Determine the [X, Y] coordinate at the center of the cell enclosing the given text.  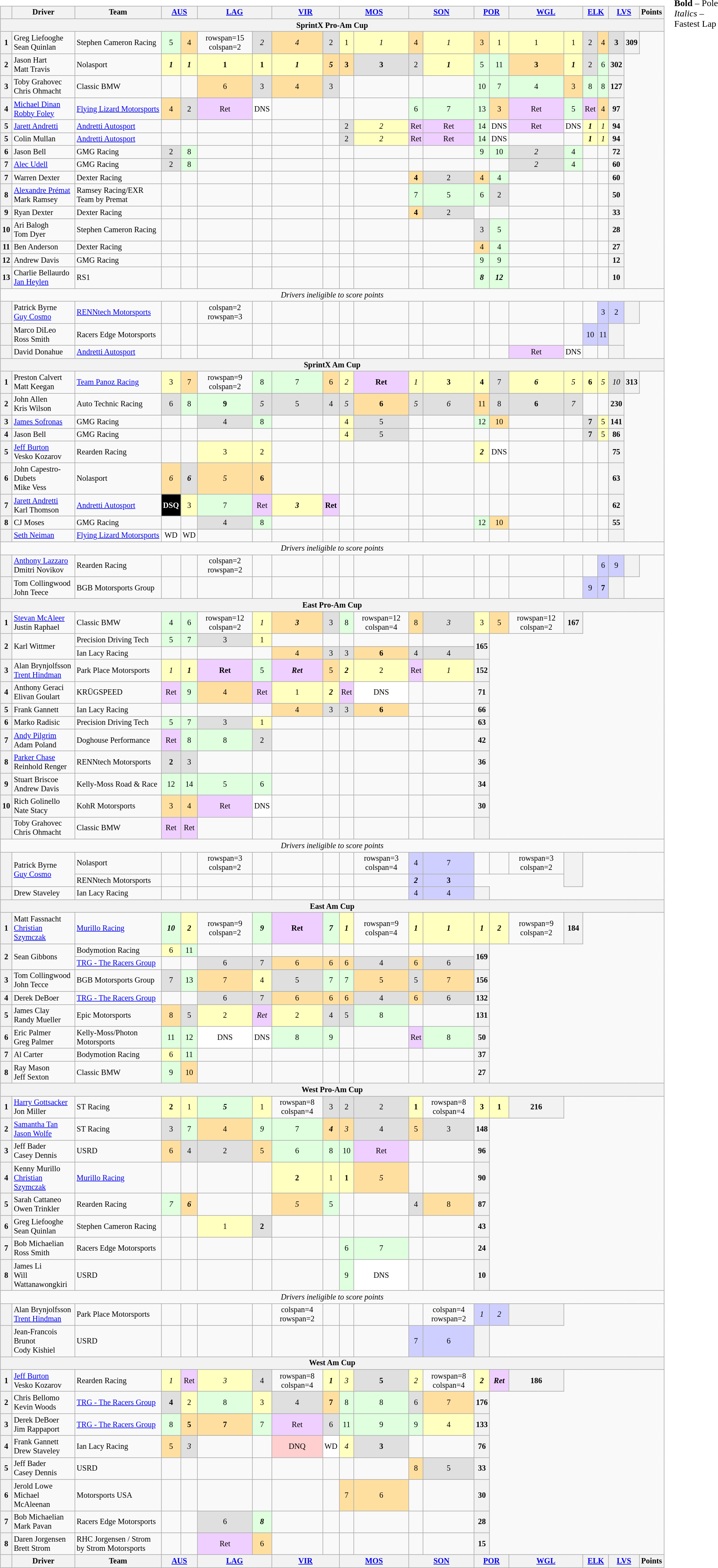
313 [632, 382]
DNQ [297, 1447]
Frank Gannett Drew Staveley [44, 1447]
Frank Gannett [44, 710]
RS1 [118, 278]
David Donahue [44, 352]
Matt Fassnacht Christian Szymczak [44, 928]
James Clay Randy Mueller [44, 1015]
Tom Collingwood John Teece [44, 588]
Warren Dexter [44, 178]
West Am Cup [332, 1363]
Epic Motorsports [118, 1015]
230 [616, 404]
132 [482, 998]
141 [616, 422]
62 [616, 505]
Ryan Dexter [44, 213]
Jarett Andretti Karl Thomson [44, 505]
Sarah Cattaneo Owen Trinkler [44, 1204]
Samantha Tan Jason Wolfe [44, 1129]
15 [482, 1544]
RHC Jorgensen / Strom by Strom Motorsports [118, 1544]
Andrew Davis [44, 260]
Ari Balogh Tom Dyer [44, 230]
Parker Chase Reinhold Renger [44, 762]
Ben Anderson [44, 247]
James Li Will Wattanawongkiri [44, 1275]
Kenny Murillo Christian Szymczak [44, 1178]
43 [482, 1227]
55 [616, 523]
SprintX Am Cup [332, 365]
176 [482, 1403]
Alec Udell [44, 165]
86 [616, 435]
Kelly-Moss/Photon Motorsports [118, 1038]
Team Panoz Racing [118, 382]
24 [482, 1248]
Derek DeBoer [44, 998]
Anthony Lazzaro Dmitri Novikov [44, 566]
37 [482, 1055]
Jarett Andretti [44, 126]
72 [616, 152]
Tom Collingwood John Tecce [44, 981]
131 [482, 1015]
James Sofronas [44, 422]
184 [573, 928]
71 [482, 692]
152 [482, 671]
Bob Michaelian Ross Smith [44, 1248]
Drew Staveley [44, 893]
Michael Dinan Robby Foley [44, 109]
Charlie Bellaurdo Jan Heylen [44, 278]
Karl Wittmer [44, 646]
165 [482, 646]
34 [482, 784]
Daren Jorgensen Brett Strom [44, 1544]
Colin Mullan [44, 139]
Jerold Lowe Michael McAleenan [44, 1495]
127 [616, 87]
John Allen Kris Wilson [44, 404]
DSQ [171, 505]
West Pro-Am Cup [332, 1090]
rowspan=3 colspan=4 [381, 863]
148 [482, 1129]
Chris Bellomo Kevin Woods [44, 1403]
Rich Golinello Nate Stacy [44, 806]
Marko Radisic [44, 723]
Kelly-Moss Road & Race [118, 784]
216 [536, 1107]
Ramsey Racing/EXR Team by Premat [118, 195]
75 [616, 452]
169 [482, 956]
Harry Gottsacker Jon Miller [44, 1107]
rowspan=9 colspan=4 [381, 928]
302 [616, 65]
John Capestro-Dubets Mike Vess [44, 478]
186 [536, 1380]
Anthony Geraci Elivan Goulart [44, 692]
Auto Technic Racing [118, 404]
167 [573, 623]
Alexandre Prémat Mark Ramsey [44, 195]
36 [482, 762]
Bob Michaelian Mark Pavan [44, 1522]
rowspan=12 colspan=4 [381, 623]
76 [482, 1447]
Sean Gibbons [44, 956]
96 [482, 1151]
KRÜGSPEED [118, 692]
Jason Hart Matt Travis [44, 65]
Al Carter [44, 1055]
KohR Motorsports [118, 806]
Andy Pilgrim Adam Poland [44, 740]
Doghouse Performance [118, 740]
Ray Mason Jeff Sexton [44, 1072]
Seth Neiman [44, 535]
Derek DeBoer Jim Rappaport [44, 1425]
Motorsports USA [118, 1495]
Preston Calvert Matt Keegan [44, 382]
East Am Cup [332, 906]
87 [482, 1204]
156 [482, 981]
rowspan=15 colspan=2 [225, 43]
CJ Moses [44, 523]
Marco DiLeo Ross Smith [44, 335]
Eric Palmer Greg Palmer [44, 1038]
309 [632, 43]
colspan=2 rowspan=3 [225, 312]
Stevan McAleer Justin Raphael [44, 623]
90 [482, 1178]
colspan=2 rowspan=2 [225, 566]
66 [482, 710]
East Pro-Am Cup [332, 605]
133 [482, 1425]
Jean-Francois Brunot Cody Kishiel [44, 1341]
97 [616, 109]
42 [482, 740]
SprintX Pro-Am Cup [332, 25]
Stuart Briscoe Andrew Davis [44, 784]
